Return (x, y) of the center of cell containing provided text 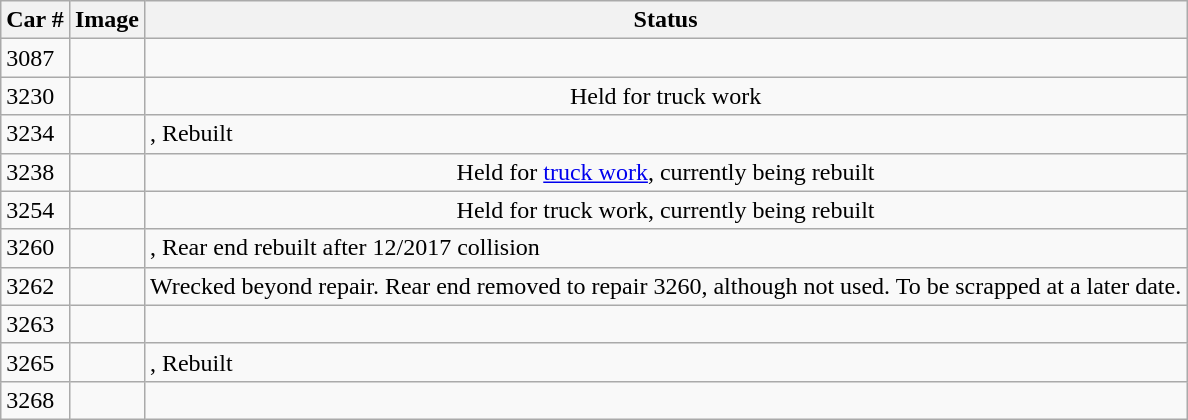
3265 (36, 362)
3262 (36, 286)
3230 (36, 96)
3263 (36, 324)
3234 (36, 134)
3087 (36, 58)
Held for truck work (665, 96)
3254 (36, 210)
, Rear end rebuilt after 12/2017 collision (665, 248)
Car # (36, 20)
Status (665, 20)
Image (106, 20)
3238 (36, 172)
3260 (36, 248)
Wrecked beyond repair. Rear end removed to repair 3260, although not used. To be scrapped at a later date. (665, 286)
3268 (36, 400)
